Find where the given text appears and provide that cell's center as (X, Y) coordinate. 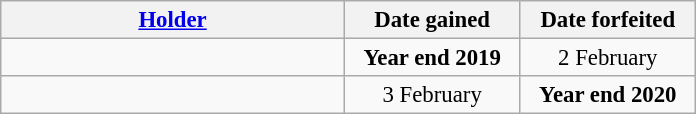
3 February (432, 95)
Holder (173, 20)
Year end 2019 (432, 58)
Date forfeited (608, 20)
Year end 2020 (608, 95)
2 February (608, 58)
Date gained (432, 20)
